Output the (x, y) coordinate of the center of the cell containing the given text.  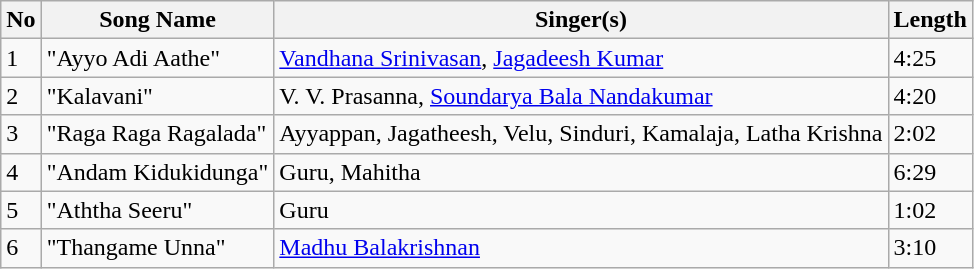
2:02 (930, 134)
6:29 (930, 172)
Singer(s) (581, 20)
Guru, Mahitha (581, 172)
"Thangame Unna" (158, 248)
2 (21, 96)
"Raga Raga Ragalada" (158, 134)
1 (21, 58)
4:20 (930, 96)
1:02 (930, 210)
Length (930, 20)
4:25 (930, 58)
3 (21, 134)
Madhu Balakrishnan (581, 248)
6 (21, 248)
V. V. Prasanna, Soundarya Bala Nandakumar (581, 96)
No (21, 20)
Vandhana Srinivasan, Jagadeesh Kumar (581, 58)
"Aththa Seeru" (158, 210)
"Ayyo Adi Aathe" (158, 58)
"Kalavani" (158, 96)
5 (21, 210)
4 (21, 172)
3:10 (930, 248)
Ayyappan, Jagatheesh, Velu, Sinduri, Kamalaja, Latha Krishna (581, 134)
Song Name (158, 20)
Guru (581, 210)
"Andam Kidukidunga" (158, 172)
